For the text-containing cell, return its midpoint in [x, y] coordinate format. 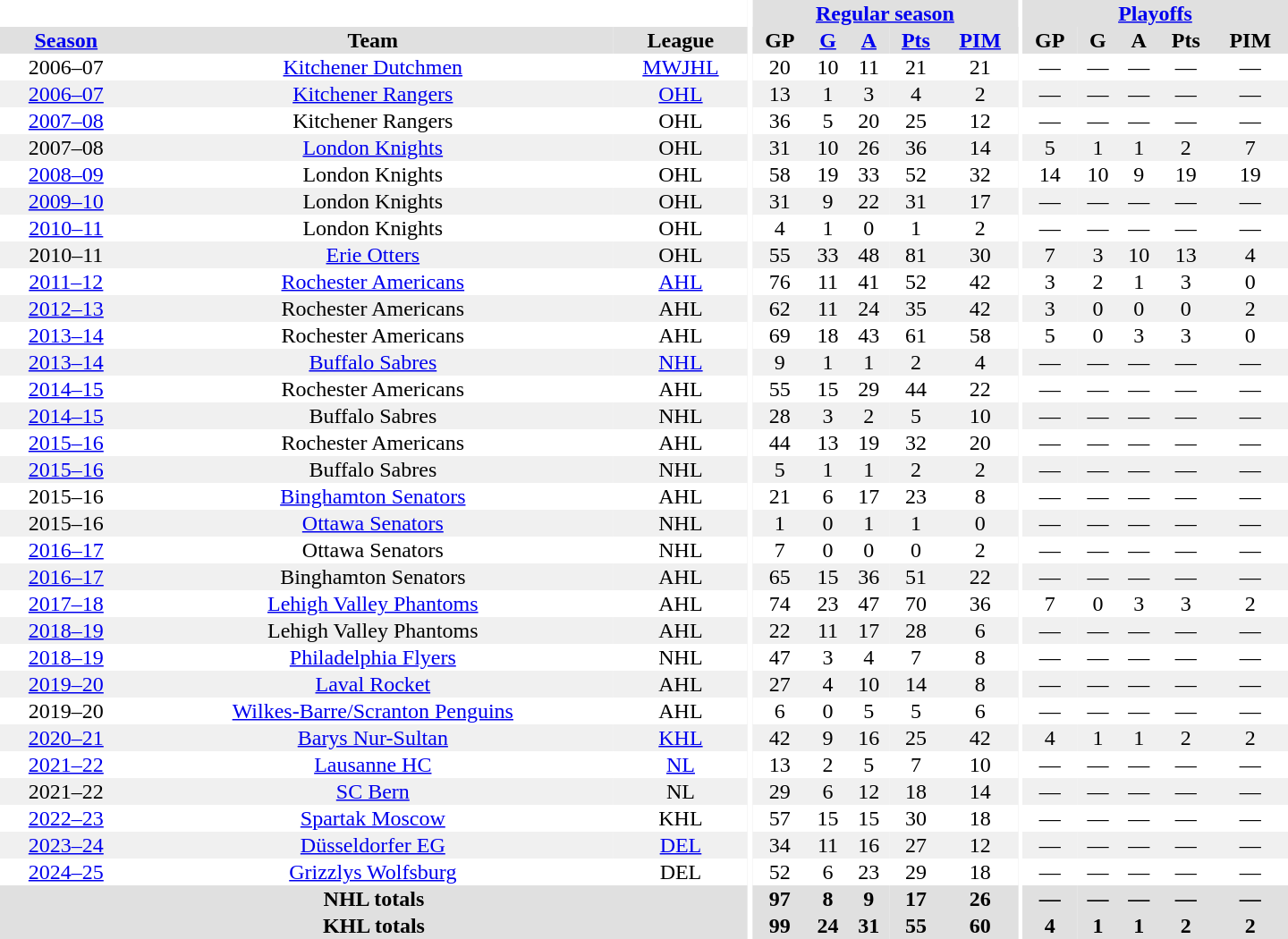
48 [869, 255]
99 [780, 926]
Barys Nur-Sultan [373, 738]
57 [780, 818]
2024–25 [66, 872]
Regular season [885, 13]
Kitchener Dutchmen [373, 67]
Laval Rocket [373, 684]
2023–24 [66, 845]
76 [780, 282]
34 [780, 845]
MWJHL [681, 67]
2008–09 [66, 174]
60 [980, 926]
74 [780, 604]
Erie Otters [373, 255]
KHL totals [374, 926]
Düsseldorfer EG [373, 845]
2011–12 [66, 282]
2012–13 [66, 309]
51 [916, 577]
League [681, 40]
2022–23 [66, 818]
70 [916, 604]
81 [916, 255]
65 [780, 577]
Philadelphia Flyers [373, 657]
97 [780, 899]
2017–18 [66, 604]
43 [869, 335]
Playoffs [1156, 13]
NHL totals [374, 899]
Wilkes-Barre/Scranton Penguins [373, 711]
2009–10 [66, 201]
62 [780, 309]
61 [916, 335]
SC Bern [373, 791]
69 [780, 335]
35 [916, 309]
2020–21 [66, 738]
41 [869, 282]
Grizzlys Wolfsburg [373, 872]
Spartak Moscow [373, 818]
Team [373, 40]
Season [66, 40]
Lausanne HC [373, 765]
